Find where the given text appears and provide that cell's center as [x, y] coordinate. 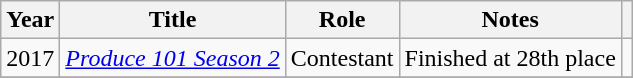
2017 [30, 58]
Title [172, 20]
Contestant [342, 58]
Role [342, 20]
Produce 101 Season 2 [172, 58]
Finished at 28th place [510, 58]
Year [30, 20]
Notes [510, 20]
